Extract the [x, y] coordinate from the center of the cell holding the provided text.  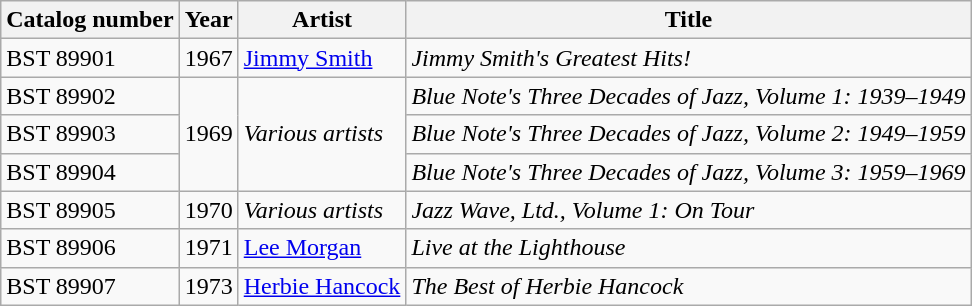
1973 [208, 286]
Catalog number [90, 20]
Title [688, 20]
Herbie Hancock [322, 286]
Jazz Wave, Ltd., Volume 1: On Tour [688, 210]
1967 [208, 58]
Jimmy Smith [322, 58]
BST 89901 [90, 58]
Blue Note's Three Decades of Jazz, Volume 1: 1939–1949 [688, 96]
BST 89907 [90, 286]
Artist [322, 20]
1970 [208, 210]
1969 [208, 134]
Lee Morgan [322, 248]
Blue Note's Three Decades of Jazz, Volume 2: 1949–1959 [688, 134]
Jimmy Smith's Greatest Hits! [688, 58]
Year [208, 20]
The Best of Herbie Hancock [688, 286]
Live at the Lighthouse [688, 248]
BST 89902 [90, 96]
BST 89905 [90, 210]
Blue Note's Three Decades of Jazz, Volume 3: 1959–1969 [688, 172]
BST 89903 [90, 134]
BST 89904 [90, 172]
1971 [208, 248]
BST 89906 [90, 248]
